Provide the [x, y] coordinate of the cell's center where the given text is located.  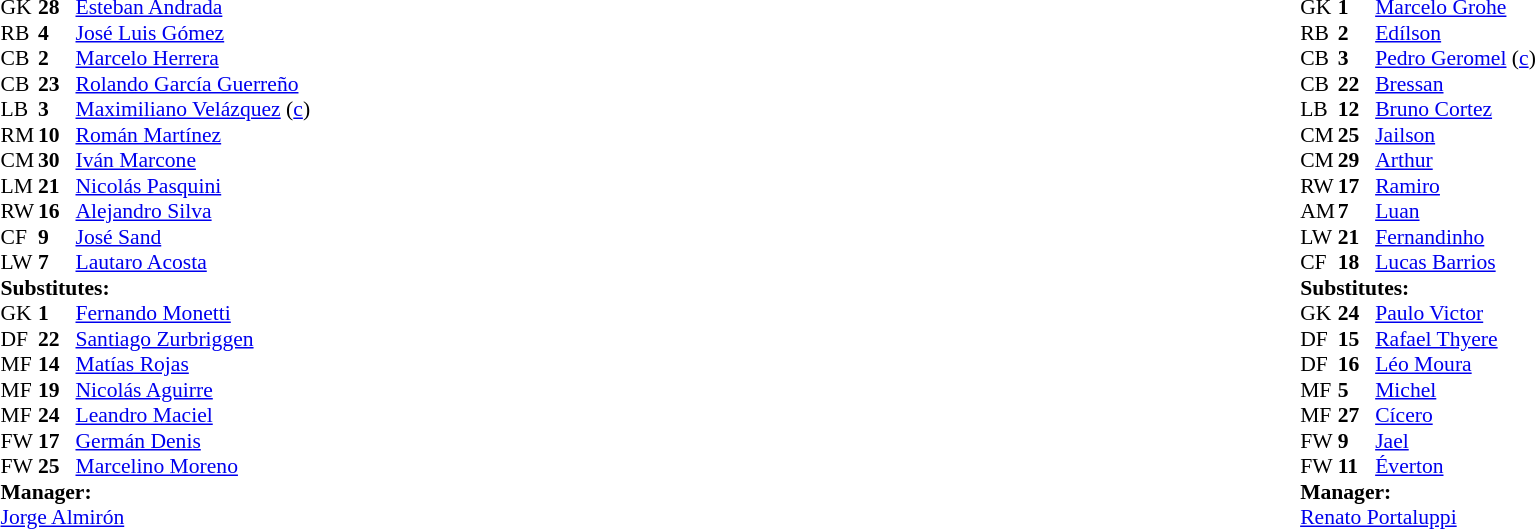
30 [57, 161]
12 [1357, 109]
RM [19, 135]
Rolando García Guerreño [194, 84]
Fernando Monetti [194, 313]
Marcelino Moreno [194, 467]
Germán Denis [194, 441]
29 [1357, 161]
Marcelo Herrera [194, 59]
Manager: [155, 492]
José Luis Gómez [194, 33]
18 [1357, 263]
5 [1357, 390]
Lautaro Acosta [194, 263]
Román Martínez [194, 135]
Matías Rojas [194, 365]
23 [57, 84]
Nicolás Aguirre [194, 390]
Santiago Zurbriggen [194, 339]
Substitutes: [155, 288]
10 [57, 135]
11 [1357, 467]
14 [57, 365]
LM [19, 186]
19 [57, 390]
José Sand [194, 237]
Nicolás Pasquini [194, 186]
15 [1357, 339]
Maximiliano Velázquez (c) [194, 109]
Alejandro Silva [194, 211]
27 [1357, 415]
1 [57, 313]
AM [1319, 211]
Iván Marcone [194, 161]
Leandro Maciel [194, 415]
4 [57, 33]
